Pinpoint the cell where the given text exists, returning its [X, Y] midpoint coordinate. 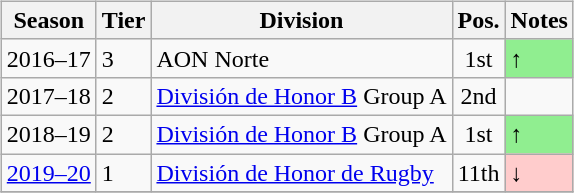
1 [124, 173]
2016–17 [48, 58]
AON Norte [302, 58]
3 [124, 58]
División de Honor de Rugby [302, 173]
↓ [539, 173]
Notes [539, 20]
Tier [124, 20]
Season [48, 20]
Division [302, 20]
2019–20 [48, 173]
11th [478, 173]
2017–18 [48, 96]
2nd [478, 96]
2018–19 [48, 134]
Pos. [478, 20]
